Return [X, Y] of the center of cell containing provided text 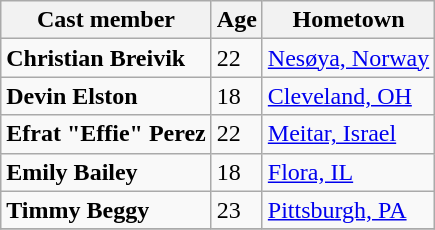
Hometown [348, 20]
Efrat "Effie" Perez [106, 134]
Cast member [106, 20]
23 [236, 210]
Flora, IL [348, 172]
Pittsburgh, PA [348, 210]
Emily Bailey [106, 172]
Meitar, Israel [348, 134]
Nesøya, Norway [348, 58]
Timmy Beggy [106, 210]
Age [236, 20]
Devin Elston [106, 96]
Christian Breivik [106, 58]
Cleveland, OH [348, 96]
